Identify which cell holds the provided text, then report its (x, y) central coordinate. 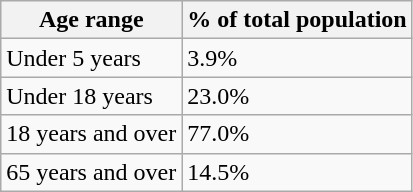
14.5% (297, 172)
65 years and over (92, 172)
Age range (92, 20)
Under 18 years (92, 96)
Under 5 years (92, 58)
77.0% (297, 134)
18 years and over (92, 134)
% of total population (297, 20)
23.0% (297, 96)
3.9% (297, 58)
